Scan for the cell matching the given text and deliver its [X, Y] coordinate at center. 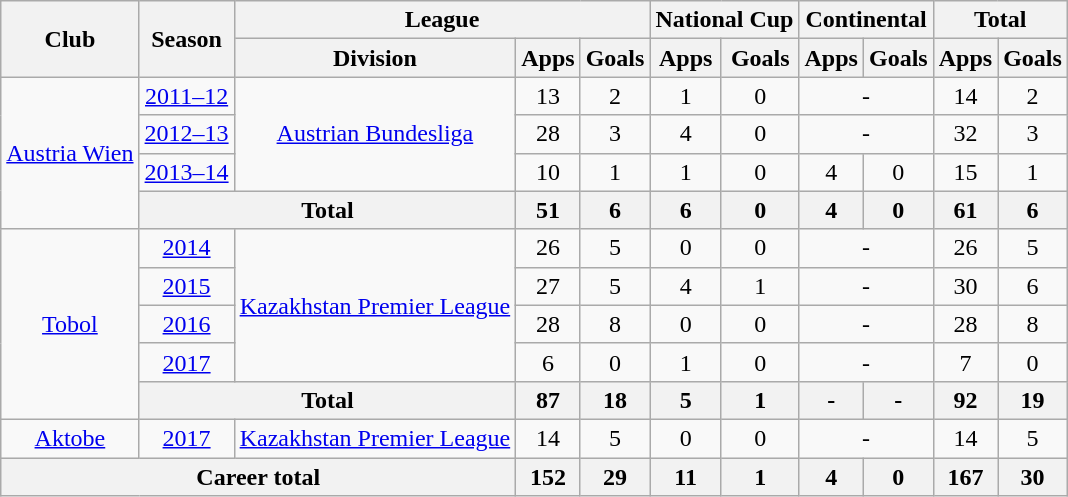
51 [548, 210]
19 [1033, 400]
7 [965, 362]
National Cup [724, 20]
Austrian Bundesliga [375, 134]
2016 [186, 324]
League [442, 20]
18 [615, 400]
Tobol [70, 324]
Aktobe [70, 438]
29 [615, 477]
2013–14 [186, 172]
2011–12 [186, 96]
Austria Wien [70, 153]
Club [70, 39]
Career total [258, 477]
27 [548, 286]
152 [548, 477]
13 [548, 96]
Season [186, 39]
Division [375, 58]
11 [686, 477]
61 [965, 210]
92 [965, 400]
32 [965, 134]
2014 [186, 248]
2012–13 [186, 134]
2015 [186, 286]
167 [965, 477]
10 [548, 172]
15 [965, 172]
87 [548, 400]
Continental [866, 20]
